Extract the (x, y) coordinate from the center of the cell holding the provided text.  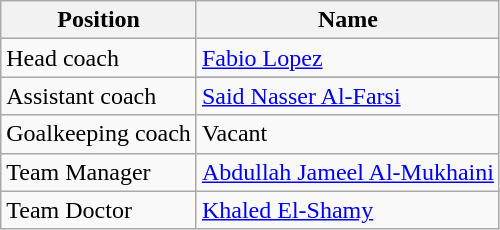
Team Doctor (99, 210)
Vacant (348, 134)
Assistant coach (99, 96)
Name (348, 20)
Position (99, 20)
Said Nasser Al-Farsi (348, 96)
Goalkeeping coach (99, 134)
Fabio Lopez (348, 58)
Team Manager (99, 172)
Head coach (99, 58)
Abdullah Jameel Al-Mukhaini (348, 172)
Khaled El-Shamy (348, 210)
